Identify which cell holds the provided text, then report its (x, y) central coordinate. 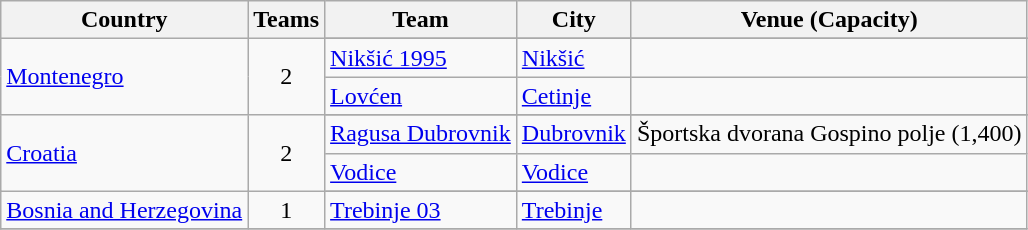
Športska dvorana Gospino polje (1,400) (829, 134)
Cetinje (574, 96)
Croatia (124, 153)
City (574, 20)
1 (286, 210)
Ragusa Dubrovnik (421, 134)
Venue (Capacity) (829, 20)
Dubrovnik (574, 134)
Teams (286, 20)
Montenegro (124, 77)
Trebinje 03 (421, 210)
Trebinje (574, 210)
Team (421, 20)
Lovćen (421, 96)
Nikšić (574, 58)
Nikšić 1995 (421, 58)
Bosnia and Herzegovina (124, 210)
Country (124, 20)
